Output the [X, Y] coordinate of the center of the cell containing the given text.  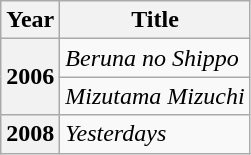
Year [30, 20]
2006 [30, 77]
Title [155, 20]
Beruna no Shippo [155, 58]
2008 [30, 134]
Yesterdays [155, 134]
Mizutama Mizuchi [155, 96]
